Search for the cell housing the specified text and yield its (X, Y) center coordinate. 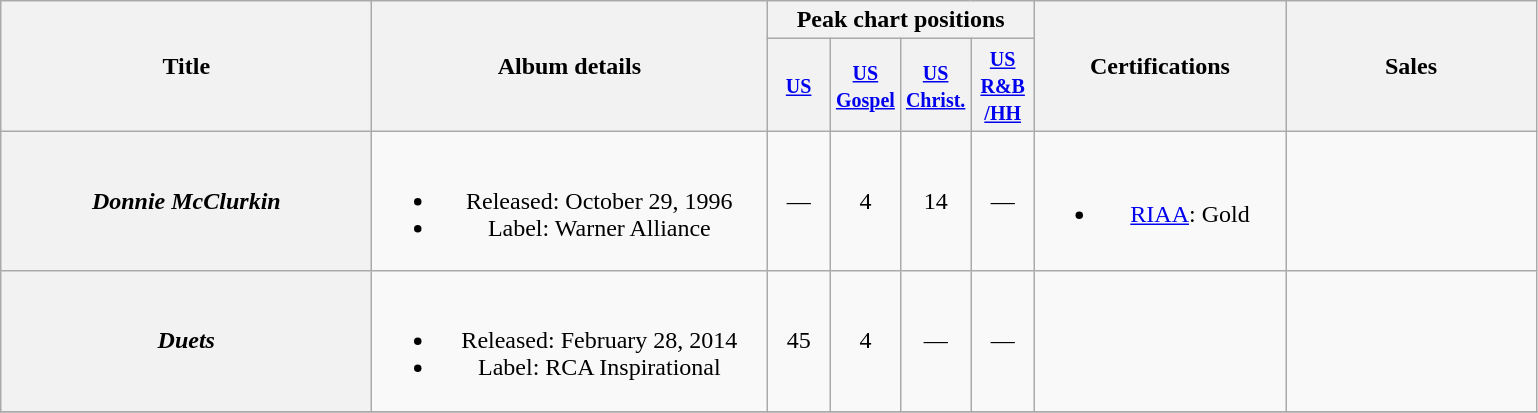
Duets (186, 341)
Sales (1412, 66)
Released: February 28, 2014Label: RCA Inspirational (570, 341)
US (799, 85)
Certifications (1160, 66)
Donnie McClurkin (186, 201)
14 (935, 201)
RIAA: Gold (1160, 201)
Title (186, 66)
45 (799, 341)
USR&B/HH (1003, 85)
Album details (570, 66)
US Christ. (935, 85)
Released: October 29, 1996Label: Warner Alliance (570, 201)
US Gospel (865, 85)
Peak chart positions (901, 20)
